Locate the cell with the specified text and output its (x, y) center coordinate. 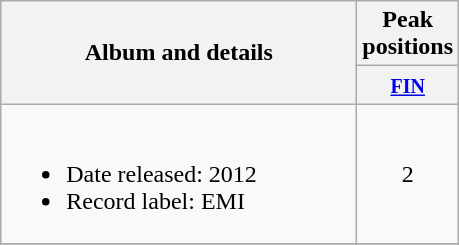
Date released: 2012Record label: EMI (179, 174)
2 (408, 174)
FIN (408, 85)
Peak positions (408, 34)
Album and details (179, 52)
